Find where the given text appears and provide that cell's center as (x, y) coordinate. 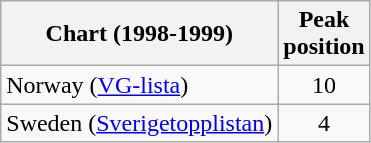
Chart (1998-1999) (140, 34)
4 (324, 123)
Norway (VG-lista) (140, 85)
Sweden (Sverigetopplistan) (140, 123)
Peakposition (324, 34)
10 (324, 85)
